Extract the [x, y] coordinate from the center of the cell holding the provided text.  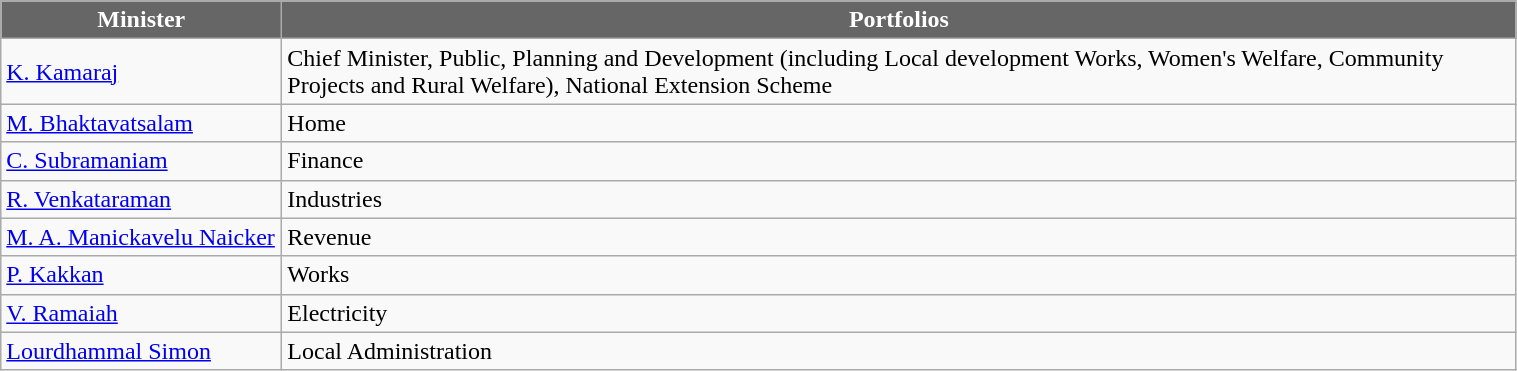
Portfolios [899, 20]
P. Kakkan [142, 275]
Lourdhammal Simon [142, 351]
Minister [142, 20]
V. Ramaiah [142, 313]
M. A. Manickavelu Naicker [142, 237]
Works [899, 275]
Finance [899, 161]
C. Subramaniam [142, 161]
R. Venkataraman [142, 199]
Home [899, 123]
Electricity [899, 313]
Revenue [899, 237]
M. Bhaktavatsalam [142, 123]
Industries [899, 199]
Local Administration [899, 351]
K. Kamaraj [142, 72]
